Detect which cell encompasses the target text, then output its [X, Y] center coordinate. 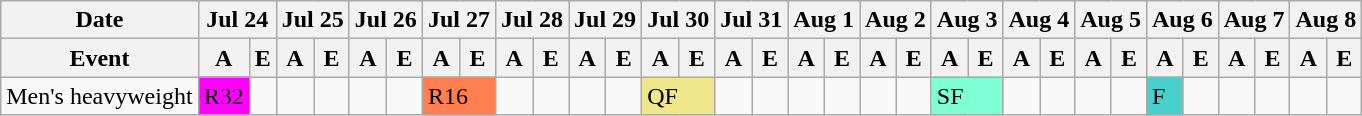
R32 [224, 96]
Aug 1 [824, 20]
Aug 3 [967, 20]
Aug 6 [1182, 20]
Men's heavyweight [100, 96]
Aug 8 [1326, 20]
F [1164, 96]
Aug 7 [1254, 20]
Jul 31 [752, 20]
Jul 29 [606, 20]
Jul 24 [237, 20]
Date [100, 20]
Jul 26 [386, 20]
Jul 25 [312, 20]
Aug 4 [1039, 20]
Jul 28 [532, 20]
SF [967, 96]
Aug 5 [1111, 20]
R16 [458, 96]
Event [100, 58]
Jul 30 [678, 20]
Jul 27 [458, 20]
Aug 2 [896, 20]
QF [678, 96]
